Scan for the cell matching the given text and deliver its [x, y] coordinate at center. 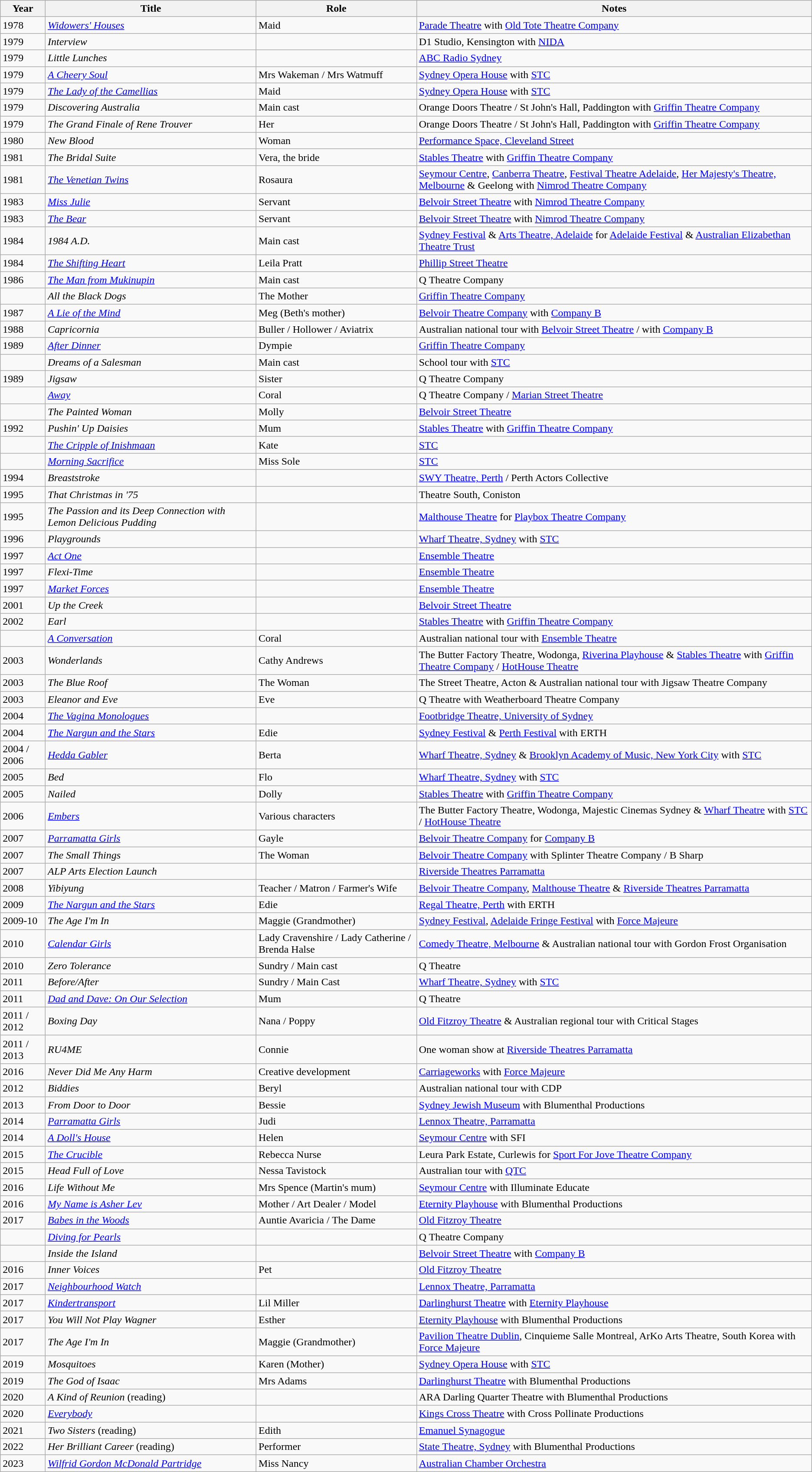
Comedy Theatre, Melbourne & Australian national tour with Gordon Frost Organisation [614, 943]
Flexi-Time [151, 572]
Emanuel Synagogue [614, 1430]
Helen [337, 1138]
Before/After [151, 982]
2013 [23, 1105]
SWY Theatre, Perth / Perth Actors Collective [614, 478]
Wilfrid Gordon McDonald Partridge [151, 1463]
Edith [337, 1430]
D1 Studio, Kensington with NIDA [614, 42]
1980 [23, 141]
Nessa Tavistock [337, 1171]
Miss Nancy [337, 1463]
Jigsaw [151, 379]
Seymour Centre with SFI [614, 1138]
Belvoir Theatre Company for Company B [614, 839]
Two Sisters (reading) [151, 1430]
Sydney Festival, Adelaide Fringe Festival with Force Majeure [614, 921]
Year [23, 9]
Dympie [337, 346]
Darlinghurst Theatre with Blumenthal Productions [614, 1381]
Up the Creek [151, 605]
Wharf Theatre, Sydney & Brooklyn Academy of Music, New York City with STC [614, 755]
Regal Theatre, Perth with ERTH [614, 905]
Parade Theatre with Old Tote Theatre Company [614, 25]
Sydney Festival & Arts Theatre, Adelaide for Adelaide Festival & Australian Elizabethan Theatre Trust [614, 241]
Phillip Street Theatre [614, 263]
All the Black Dogs [151, 296]
1988 [23, 329]
New Blood [151, 141]
A Conversation [151, 638]
1987 [23, 313]
Mrs Wakeman / Mrs Watmuff [337, 75]
The Mother [337, 296]
Everybody [151, 1414]
Teacher / Matron / Farmer's Wife [337, 888]
Bed [151, 777]
Australian tour with QTC [614, 1171]
Buller / Hollower / Aviatrix [337, 329]
The Butter Factory Theatre, Wodonga, Riverina Playhouse & Stables Theatre with Griffin Theatre Company / HotHouse Theatre [614, 660]
Interview [151, 42]
The Painted Woman [151, 412]
1994 [23, 478]
Kate [337, 445]
ARA Darling Quarter Theatre with Blumenthal Productions [614, 1397]
Eve [337, 699]
Australian national tour with CDP [614, 1088]
Vera, the bride [337, 157]
Sister [337, 379]
1978 [23, 25]
The God of Isaac [151, 1381]
2006 [23, 816]
Miss Sole [337, 461]
The Lady of the Camellias [151, 91]
One woman show at Riverside Theatres Parramatta [614, 1049]
The Vagina Monologues [151, 716]
Riverside Theatres Parramatta [614, 872]
2004 / 2006 [23, 755]
My Name is Asher Lev [151, 1204]
2022 [23, 1447]
Darlinghurst Theatre with Eternity Playhouse [614, 1303]
The Small Things [151, 855]
Judi [337, 1121]
2008 [23, 888]
Gayle [337, 839]
Pavilion Theatre Dublin, Cinquieme Salle Montreal, ArKo Arts Theatre, South Korea with Force Majeure [614, 1341]
Eleanor and Eve [151, 699]
Yibiyung [151, 888]
School tour with STC [614, 362]
State Theatre, Sydney with Blumenthal Productions [614, 1447]
Playgrounds [151, 539]
Kindertransport [151, 1303]
Performance Space, Cleveland Street [614, 141]
A Lie of the Mind [151, 313]
Esther [337, 1319]
Pet [337, 1270]
Woman [337, 141]
Meg (Beth's mother) [337, 313]
Old Fitzroy Theatre & Australian regional tour with Critical Stages [614, 1021]
Q Theatre with Weatherboard Theatre Company [614, 699]
Lady Cravenshire / Lady Catherine / Brenda Halse [337, 943]
Nailed [151, 793]
The Shifting Heart [151, 263]
Dolly [337, 793]
Auntie Avaricia / The Dame [337, 1220]
1996 [23, 539]
Discovering Australia [151, 108]
Sydney Festival & Perth Festival with ERTH [614, 732]
Australian national tour with Belvoir Street Theatre / with Company B [614, 329]
Life Without Me [151, 1187]
Belvoir Street Theatre with Company B [614, 1253]
Sundry / Main Cast [337, 982]
1986 [23, 280]
That Christmas in '75 [151, 494]
Morning Sacrifice [151, 461]
Pushin' Up Daisies [151, 428]
Belvoir Theatre Company with Splinter Theatre Company / B Sharp [614, 855]
Hedda Gabler [151, 755]
Kings Cross Theatre with Cross Pollinate Productions [614, 1414]
1984 A.D. [151, 241]
Widowers' Houses [151, 25]
Earl [151, 622]
The Crucible [151, 1154]
Notes [614, 9]
The Butter Factory Theatre, Wodonga, Majestic Cinemas Sydney & Wharf Theatre with STC / HotHouse Theatre [614, 816]
2009 [23, 905]
Various characters [337, 816]
Mrs Spence (Martin's mum) [337, 1187]
RU4ME [151, 1049]
The Blue Roof [151, 683]
Theatre South, Coniston [614, 494]
2012 [23, 1088]
Nana / Poppy [337, 1021]
Molly [337, 412]
Mosquitoes [151, 1364]
Her [337, 124]
Australian national tour with Ensemble Theatre [614, 638]
Boxing Day [151, 1021]
Never Did Me Any Harm [151, 1072]
The Street Theatre, Acton & Australian national tour with Jigsaw Theatre Company [614, 683]
2009-10 [23, 921]
Her Brilliant Career (reading) [151, 1447]
You Will Not Play Wagner [151, 1319]
Sundry / Main cast [337, 966]
Leura Park Estate, Curlewis for Sport For Jove Theatre Company [614, 1154]
2001 [23, 605]
Creative development [337, 1072]
Dad and Dave: On Our Selection [151, 999]
2011 / 2013 [23, 1049]
Dreams of a Salesman [151, 362]
Inner Voices [151, 1270]
Footbridge Theatre, University of Sydney [614, 716]
Title [151, 9]
Belvoir Theatre Company with Company B [614, 313]
Leila Pratt [337, 263]
Mrs Adams [337, 1381]
Head Full of Love [151, 1171]
Beryl [337, 1088]
Cathy Andrews [337, 660]
Flo [337, 777]
The Grand Finale of Rene Trouver [151, 124]
Zero Tolerance [151, 966]
The Bridal Suite [151, 157]
Neighbourhood Watch [151, 1286]
Role [337, 9]
After Dinner [151, 346]
Babes in the Woods [151, 1220]
Belvoir Theatre Company, Malthouse Theatre & Riverside Theatres Parramatta [614, 888]
2023 [23, 1463]
Wonderlands [151, 660]
2011 / 2012 [23, 1021]
Rebecca Nurse [337, 1154]
Act One [151, 556]
The Man from Mukinupin [151, 280]
2002 [23, 622]
The Venetian Twins [151, 180]
A Cheery Soul [151, 75]
Performer [337, 1447]
ABC Radio Sydney [614, 58]
Connie [337, 1049]
Berta [337, 755]
Karen (Mother) [337, 1364]
Seymour Centre with Illuminate Educate [614, 1187]
A Doll's House [151, 1138]
Lil Miller [337, 1303]
Inside the Island [151, 1253]
Miss Julie [151, 202]
Away [151, 395]
Breaststroke [151, 478]
Calendar Girls [151, 943]
The Cripple of Inishmaan [151, 445]
From Door to Door [151, 1105]
Carriageworks with Force Majeure [614, 1072]
Biddies [151, 1088]
Capricornia [151, 329]
Malthouse Theatre for Playbox Theatre Company [614, 517]
Little Lunches [151, 58]
Sydney Jewish Museum with Blumenthal Productions [614, 1105]
Australian Chamber Orchestra [614, 1463]
ALP Arts Election Launch [151, 872]
Market Forces [151, 589]
Rosaura [337, 180]
Seymour Centre, Canberra Theatre, Festival Theatre Adelaide, Her Majesty's Theatre, Melbourne & Geelong with Nimrod Theatre Company [614, 180]
The Passion and its Deep Connection with Lemon Delicious Pudding [151, 517]
Q Theatre Company / Marian Street Theatre [614, 395]
A Kind of Reunion (reading) [151, 1397]
The Bear [151, 218]
2021 [23, 1430]
1992 [23, 428]
Bessie [337, 1105]
Embers [151, 816]
Diving for Pearls [151, 1237]
Mother / Art Dealer / Model [337, 1204]
